Output the (x, y) coordinate of the center of the cell containing the given text.  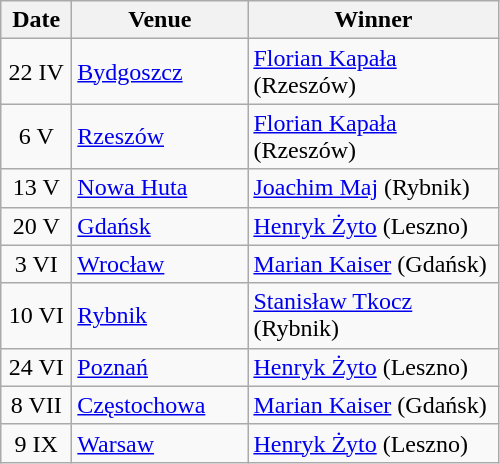
Warsaw (160, 443)
Nowa Huta (160, 188)
Stanisław Tkocz (Rybnik) (374, 316)
Rybnik (160, 316)
Wrocław (160, 264)
Częstochowa (160, 405)
20 V (36, 226)
24 VI (36, 367)
3 VI (36, 264)
Gdańsk (160, 226)
10 VI (36, 316)
Joachim Maj (Rybnik) (374, 188)
Rzeszów (160, 136)
8 VII (36, 405)
Poznań (160, 367)
6 V (36, 136)
Bydgoszcz (160, 72)
Date (36, 20)
22 IV (36, 72)
13 V (36, 188)
Winner (374, 20)
9 IX (36, 443)
Venue (160, 20)
